Return [x, y] of the center of cell containing provided text 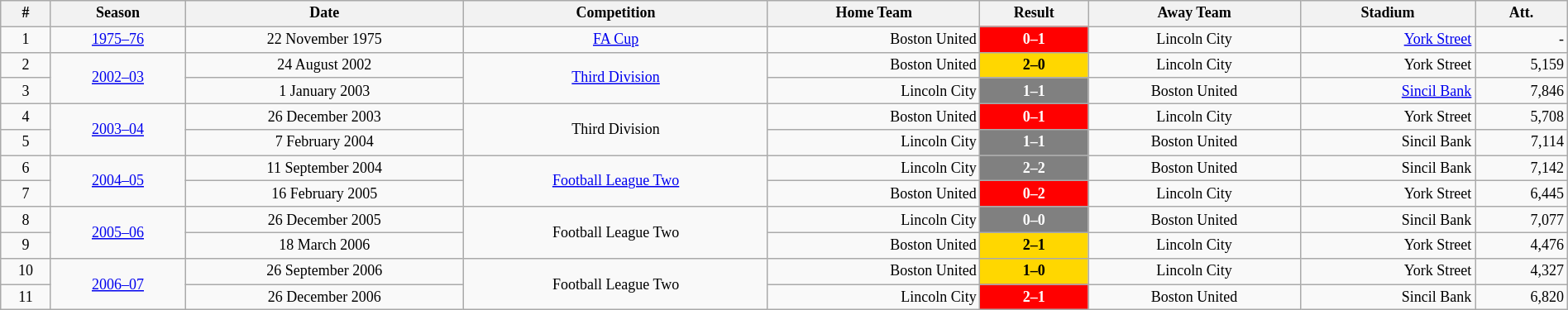
7 [26, 193]
10 [26, 271]
1 January 2003 [324, 91]
Season [117, 13]
2–0 [1034, 64]
Att. [1522, 13]
Stadium [1388, 13]
- [1522, 40]
1975–76 [117, 40]
1–0 [1034, 271]
0–0 [1034, 220]
18 March 2006 [324, 245]
2–2 [1034, 169]
9 [26, 245]
2 [26, 64]
26 December 2006 [324, 298]
7,142 [1522, 169]
4,327 [1522, 271]
5 [26, 142]
16 February 2005 [324, 193]
3 [26, 91]
2003–04 [117, 129]
26 September 2006 [324, 271]
Date [324, 13]
2004–05 [117, 181]
Competition [616, 13]
5,708 [1522, 116]
7 February 2004 [324, 142]
4,476 [1522, 245]
0–2 [1034, 193]
7,846 [1522, 91]
11 [26, 298]
Result [1034, 13]
26 December 2003 [324, 116]
1 [26, 40]
22 November 1975 [324, 40]
# [26, 13]
2002–03 [117, 78]
24 August 2002 [324, 64]
6 [26, 169]
6,820 [1522, 298]
4 [26, 116]
26 December 2005 [324, 220]
2005–06 [117, 232]
2006–07 [117, 284]
Away Team [1194, 13]
5,159 [1522, 64]
7,114 [1522, 142]
8 [26, 220]
FA Cup [616, 40]
6,445 [1522, 193]
11 September 2004 [324, 169]
Home Team [873, 13]
7,077 [1522, 220]
